For the text-containing cell, return its midpoint in (X, Y) coordinate format. 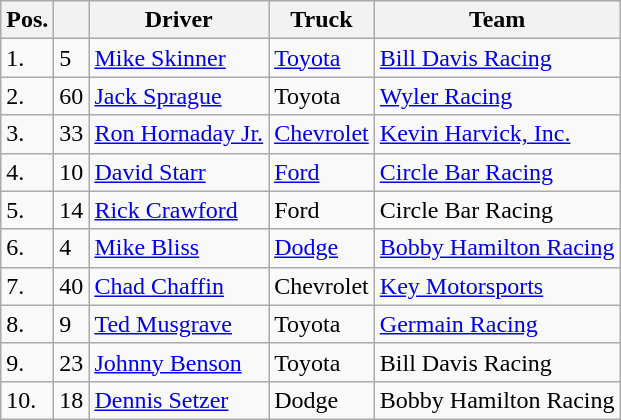
Wyler Racing (497, 96)
5. (28, 210)
2. (28, 96)
Ron Hornaday Jr. (179, 134)
Dennis Setzer (179, 400)
Jack Sprague (179, 96)
David Starr (179, 172)
18 (72, 400)
4. (28, 172)
3. (28, 134)
Truck (322, 20)
Kevin Harvick, Inc. (497, 134)
14 (72, 210)
7. (28, 286)
8. (28, 324)
23 (72, 362)
Mike Skinner (179, 58)
Rick Crawford (179, 210)
Team (497, 20)
Ted Musgrave (179, 324)
Chad Chaffin (179, 286)
Johnny Benson (179, 362)
33 (72, 134)
Pos. (28, 20)
10 (72, 172)
5 (72, 58)
Driver (179, 20)
Key Motorsports (497, 286)
9 (72, 324)
60 (72, 96)
1. (28, 58)
9. (28, 362)
40 (72, 286)
4 (72, 248)
6. (28, 248)
Germain Racing (497, 324)
10. (28, 400)
Mike Bliss (179, 248)
